Pinpoint the cell where the given text exists, returning its [x, y] midpoint coordinate. 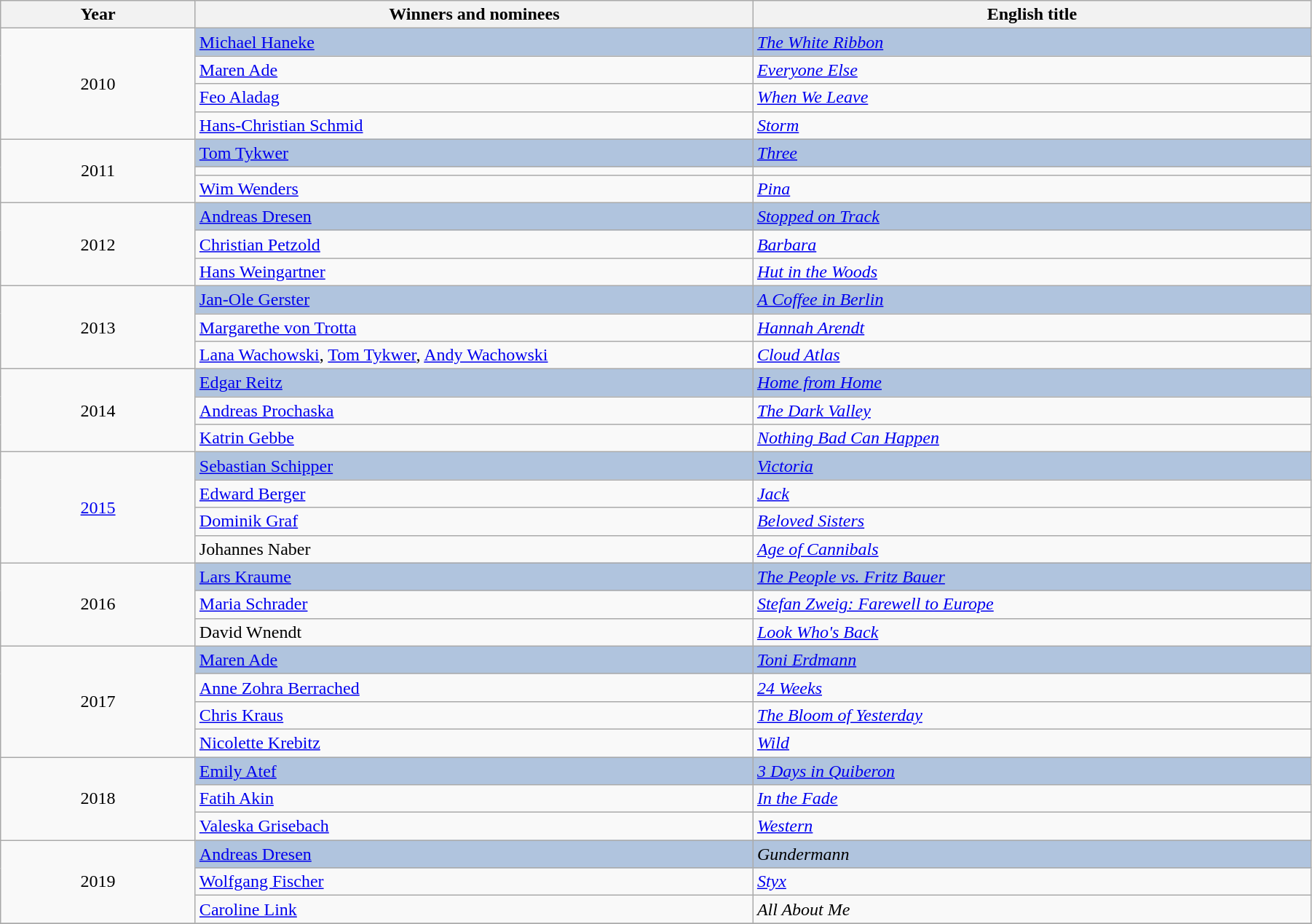
Sebastian Schipper [474, 466]
Andreas Prochaska [474, 411]
3 Days in Quiberon [1032, 771]
Gundermann [1032, 854]
Everyone Else [1032, 70]
Hut in the Woods [1032, 272]
Valeska Grisebach [474, 826]
Age of Cannibals [1032, 549]
Nothing Bad Can Happen [1032, 438]
The Bloom of Yesterday [1032, 715]
Wolfgang Fischer [474, 882]
2017 [98, 701]
Anne Zohra Berrached [474, 687]
Wim Wenders [474, 189]
2011 [98, 170]
Caroline Link [474, 909]
Dominik Graf [474, 521]
Feo Aladag [474, 98]
2013 [98, 327]
Three [1032, 153]
The Dark Valley [1032, 411]
Edgar Reitz [474, 383]
2012 [98, 244]
The People vs. Fritz Bauer [1032, 577]
All About Me [1032, 909]
Toni Erdmann [1032, 660]
Lana Wachowski, Tom Tykwer, Andy Wachowski [474, 355]
2014 [98, 411]
Stefan Zweig: Farewell to Europe [1032, 604]
Home from Home [1032, 383]
2019 [98, 882]
Hannah Arendt [1032, 327]
A Coffee in Berlin [1032, 299]
Look Who's Back [1032, 632]
24 Weeks [1032, 687]
Michael Haneke [474, 42]
Barbara [1032, 244]
Tom Tykwer [474, 153]
When We Leave [1032, 98]
2016 [98, 604]
Margarethe von Trotta [474, 327]
Hans Weingartner [474, 272]
Storm [1032, 125]
Edward Berger [474, 494]
In the Fade [1032, 799]
Pina [1032, 189]
Western [1032, 826]
Stopped on Track [1032, 216]
Lars Kraume [474, 577]
2015 [98, 508]
Chris Kraus [474, 715]
Maria Schrader [474, 604]
David Wnendt [474, 632]
Styx [1032, 882]
Wild [1032, 743]
Katrin Gebbe [474, 438]
Johannes Naber [474, 549]
Winners and nominees [474, 15]
Jack [1032, 494]
Victoria [1032, 466]
Christian Petzold [474, 244]
Cloud Atlas [1032, 355]
English title [1032, 15]
Beloved Sisters [1032, 521]
2018 [98, 799]
2010 [98, 84]
Jan-Ole Gerster [474, 299]
Fatih Akin [474, 799]
Emily Atef [474, 771]
The White Ribbon [1032, 42]
Year [98, 15]
Hans-Christian Schmid [474, 125]
Nicolette Krebitz [474, 743]
